Identify which cell holds the provided text, then report its [X, Y] central coordinate. 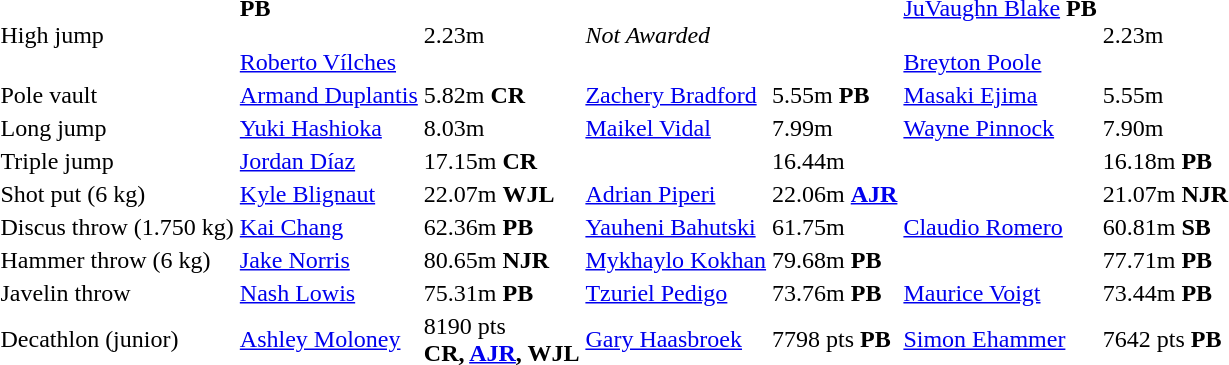
60.81m SB [1165, 227]
75.31m PB [502, 293]
Tzuriel Pedigo [676, 293]
Masaki Ejima [1000, 95]
5.55m [1165, 95]
80.65m NJR [502, 260]
Jake Norris [328, 260]
17.15m CR [502, 161]
Wayne Pinnock [1000, 128]
Adrian Piperi [676, 194]
61.75m [835, 227]
Armand Duplantis [328, 95]
Jordan Díaz [328, 161]
Maikel Vidal [676, 128]
73.44m PB [1165, 293]
Claudio Romero [1000, 227]
16.18m PB [1165, 161]
Zachery Bradford [676, 95]
8.03m [502, 128]
5.82m CR [502, 95]
Nash Lowis [328, 293]
7.99m [835, 128]
7.90m [1165, 128]
Mykhaylo Kokhan [676, 260]
79.68m PB [835, 260]
Kai Chang [328, 227]
22.06m AJR [835, 194]
73.76m PB [835, 293]
Yuki Hashioka [328, 128]
21.07m NJR [1165, 194]
62.36m PB [502, 227]
77.71m PB [1165, 260]
Maurice Voigt [1000, 293]
Yauheni Bahutski [676, 227]
5.55m PB [835, 95]
Kyle Blignaut [328, 194]
16.44m [835, 161]
22.07m WJL [502, 194]
